Scan for the cell matching the given text and deliver its (x, y) coordinate at center. 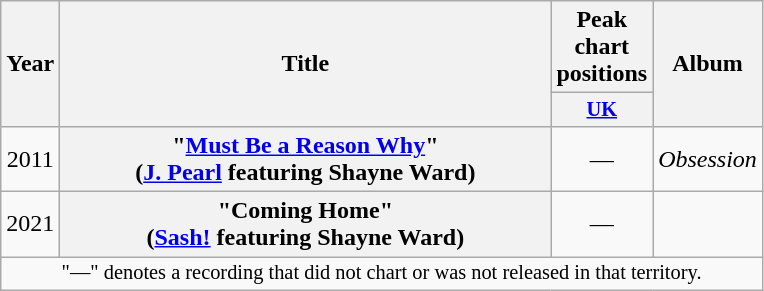
Peak chart positions (602, 47)
"—" denotes a recording that did not chart or was not released in that territory. (382, 274)
"Coming Home"(Sash! featuring Shayne Ward) (306, 224)
2021 (30, 224)
UK (602, 110)
Obsession (708, 158)
Album (708, 64)
2011 (30, 158)
"Must Be a Reason Why"(J. Pearl featuring Shayne Ward) (306, 158)
Year (30, 64)
Title (306, 64)
